Provide the (X, Y) coordinate of the cell's center where the given text is located.  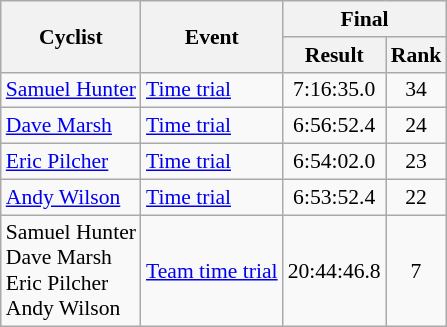
24 (416, 126)
Eric Pilcher (71, 162)
Samuel Hunter (71, 90)
Team time trial (212, 271)
Andy Wilson (71, 197)
34 (416, 90)
Dave Marsh (71, 126)
6:54:02.0 (334, 162)
Samuel Hunter Dave Marsh Eric Pilcher Andy Wilson (71, 271)
23 (416, 162)
7 (416, 271)
Rank (416, 55)
Result (334, 55)
6:56:52.4 (334, 126)
6:53:52.4 (334, 197)
7:16:35.0 (334, 90)
Event (212, 36)
Final (365, 19)
Cyclist (71, 36)
20:44:46.8 (334, 271)
22 (416, 197)
